Provide the [X, Y] coordinate of the cell's center where the given text is located.  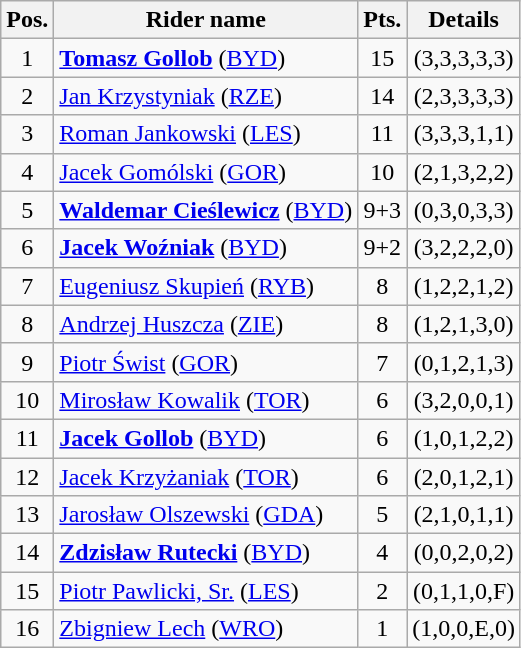
Roman Jankowski (LES) [206, 134]
(0,0,2,0,2) [464, 553]
(0,3,0,3,3) [464, 210]
Jacek Woźniak (BYD) [206, 248]
Jan Krzystyniak (RZE) [206, 96]
(1,2,1,3,0) [464, 324]
9+2 [382, 248]
(2,1,0,1,1) [464, 515]
Rider name [206, 20]
(3,3,3,1,1) [464, 134]
Jarosław Olszewski (GDA) [206, 515]
9+3 [382, 210]
Eugeniusz Skupień (RYB) [206, 286]
(3,2,0,0,1) [464, 400]
Pts. [382, 20]
Details [464, 20]
3 [28, 134]
Jacek Krzyżaniak (TOR) [206, 477]
16 [28, 629]
(3,2,2,2,0) [464, 248]
Piotr Świst (GOR) [206, 362]
(2,3,3,3,3) [464, 96]
12 [28, 477]
Waldemar Cieślewicz (BYD) [206, 210]
9 [28, 362]
(0,1,1,0,F) [464, 591]
Tomasz Gollob (BYD) [206, 58]
Jacek Gomólski (GOR) [206, 172]
(1,2,2,1,2) [464, 286]
Zbigniew Lech (WRO) [206, 629]
(2,1,3,2,2) [464, 172]
Jacek Gollob (BYD) [206, 438]
(1,0,0,E,0) [464, 629]
(0,1,2,1,3) [464, 362]
Piotr Pawlicki, Sr. (LES) [206, 591]
Pos. [28, 20]
(1,0,1,2,2) [464, 438]
(2,0,1,2,1) [464, 477]
Zdzisław Rutecki (BYD) [206, 553]
Andrzej Huszcza (ZIE) [206, 324]
13 [28, 515]
(3,3,3,3,3) [464, 58]
Mirosław Kowalik (TOR) [206, 400]
